Scan for the cell matching the given text and deliver its [x, y] coordinate at center. 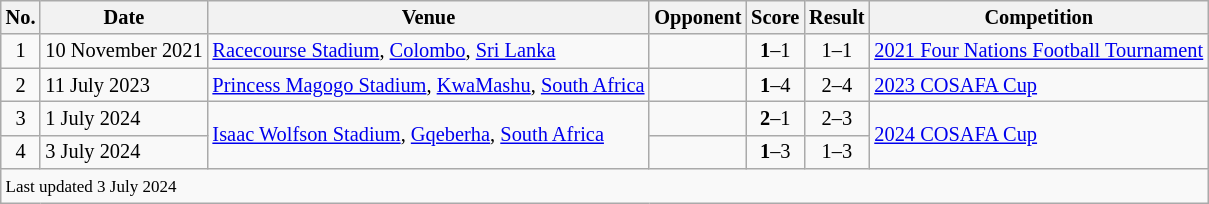
2024 COSAFA Cup [1038, 134]
Result [836, 17]
Last updated 3 July 2024 [604, 186]
2–4 [836, 85]
3 July 2024 [124, 152]
Isaac Wolfson Stadium, Gqeberha, South Africa [429, 134]
Score [775, 17]
No. [21, 17]
Venue [429, 17]
1 [21, 51]
3 [21, 118]
2 [21, 85]
4 [21, 152]
Princess Magogo Stadium, KwaMashu, South Africa [429, 85]
Competition [1038, 17]
2023 COSAFA Cup [1038, 85]
2–3 [836, 118]
Opponent [698, 17]
1–4 [775, 85]
2–1 [775, 118]
Racecourse Stadium, Colombo, Sri Lanka [429, 51]
2021 Four Nations Football Tournament [1038, 51]
11 July 2023 [124, 85]
10 November 2021 [124, 51]
Date [124, 17]
1 July 2024 [124, 118]
